Provide the [X, Y] coordinate of the cell's center where the given text is located.  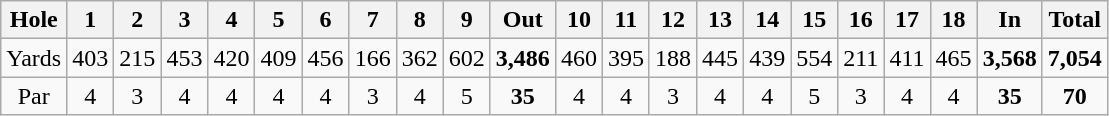
14 [768, 20]
Out [522, 20]
Hole [34, 20]
17 [907, 20]
465 [954, 58]
188 [672, 58]
6 [326, 20]
411 [907, 58]
362 [420, 58]
2 [138, 20]
3,486 [522, 58]
3,568 [1010, 58]
11 [626, 20]
453 [184, 58]
602 [466, 58]
15 [814, 20]
439 [768, 58]
10 [578, 20]
7,054 [1074, 58]
554 [814, 58]
409 [278, 58]
13 [720, 20]
7 [372, 20]
445 [720, 58]
395 [626, 58]
70 [1074, 96]
8 [420, 20]
211 [861, 58]
456 [326, 58]
460 [578, 58]
Par [34, 96]
Total [1074, 20]
403 [90, 58]
18 [954, 20]
420 [232, 58]
12 [672, 20]
9 [466, 20]
16 [861, 20]
166 [372, 58]
1 [90, 20]
In [1010, 20]
215 [138, 58]
Yards [34, 58]
